Detect which cell encompasses the target text, then output its [x, y] center coordinate. 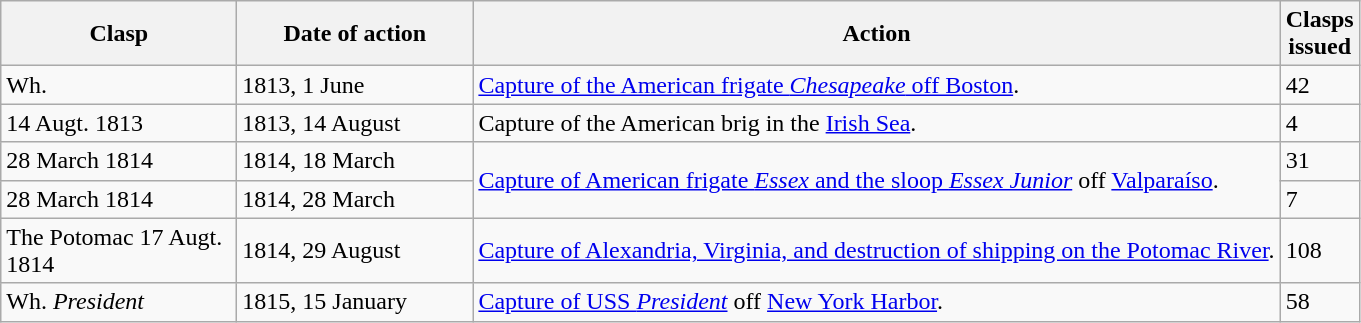
108 [1320, 250]
Wh. President [119, 302]
Date of action [355, 34]
The Potomac 17 Augt. 1814 [119, 250]
31 [1320, 161]
Claspsissued [1320, 34]
1814, 29 August [355, 250]
7 [1320, 199]
Capture of USS President off New York Harbor. [876, 302]
Wh. [119, 85]
Capture of Alexandria, Virginia, and destruction of shipping on the Potomac River. [876, 250]
Capture of the American brig in the Irish Sea. [876, 123]
14 Augt. 1813 [119, 123]
Capture of American frigate Essex and the sloop Essex Junior off Valparaíso. [876, 180]
42 [1320, 85]
1814, 18 March [355, 161]
1815, 15 January [355, 302]
Clasp [119, 34]
4 [1320, 123]
1813, 1 June [355, 85]
Action [876, 34]
58 [1320, 302]
1814, 28 March [355, 199]
1813, 14 August [355, 123]
Capture of the American frigate Chesapeake off Boston. [876, 85]
